Search for the cell housing the specified text and yield its [X, Y] center coordinate. 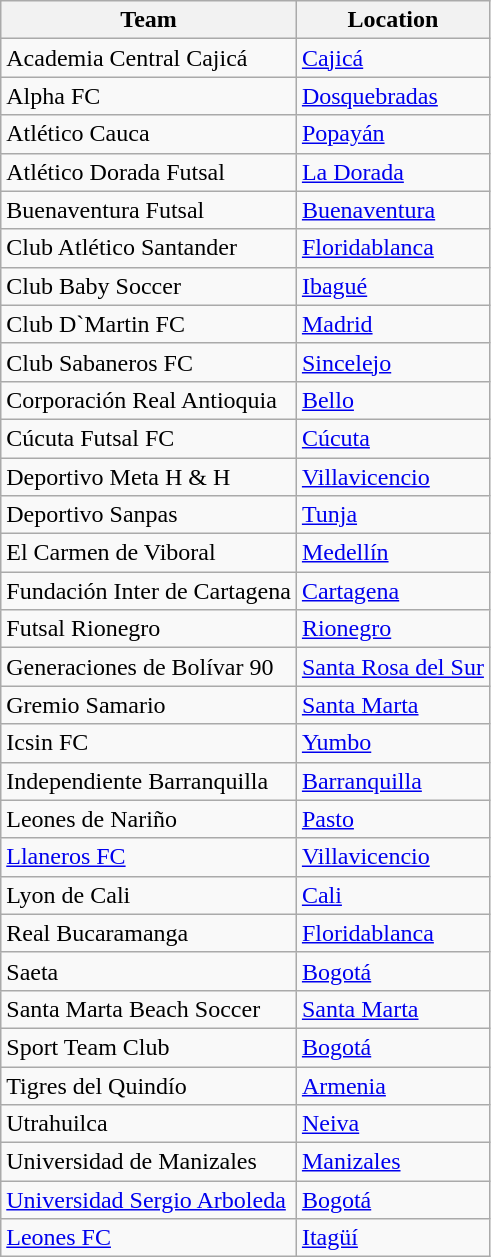
Pasto [392, 819]
Medellín [392, 553]
Yumbo [392, 743]
Cúcuta Futsal FC [149, 438]
Itagüí [392, 1238]
Atlético Cauca [149, 134]
Santa Rosa del Sur [392, 667]
Team [149, 20]
Buenaventura [392, 210]
Gremio Samario [149, 705]
Cajicá [392, 58]
Corporación Real Antioquia [149, 400]
Neiva [392, 1124]
Tunja [392, 515]
Futsal Rionegro [149, 629]
Atlético Dorada Futsal [149, 172]
Independiente Barranquilla [149, 781]
Leones FC [149, 1238]
Buenaventura Futsal [149, 210]
La Dorada [392, 172]
Cali [392, 895]
Rionegro [392, 629]
Leones de Nariño [149, 819]
Manizales [392, 1162]
Lyon de Cali [149, 895]
Club Baby Soccer [149, 286]
Deportivo Sanpas [149, 515]
Fundación Inter de Cartagena [149, 591]
Real Bucaramanga [149, 933]
Club Sabaneros FC [149, 362]
Bello [392, 400]
Deportivo Meta H & H [149, 477]
Dosquebradas [392, 96]
Cúcuta [392, 438]
Club Atlético Santander [149, 248]
Alpha FC [149, 96]
Universidad Sergio Arboleda [149, 1200]
Ibagué [392, 286]
Saeta [149, 971]
El Carmen de Viboral [149, 553]
Cartagena [392, 591]
Llaneros FC [149, 857]
Santa Marta Beach Soccer [149, 1009]
Sincelejo [392, 362]
Academia Central Cajicá [149, 58]
Universidad de Manizales [149, 1162]
Icsin FC [149, 743]
Armenia [392, 1085]
Generaciones de Bolívar 90 [149, 667]
Sport Team Club [149, 1047]
Popayán [392, 134]
Barranquilla [392, 781]
Tigres del Quindío [149, 1085]
Madrid [392, 324]
Utrahuilca [149, 1124]
Club D`Martin FC [149, 324]
Location [392, 20]
